Identify which cell holds the provided text, then report its (x, y) central coordinate. 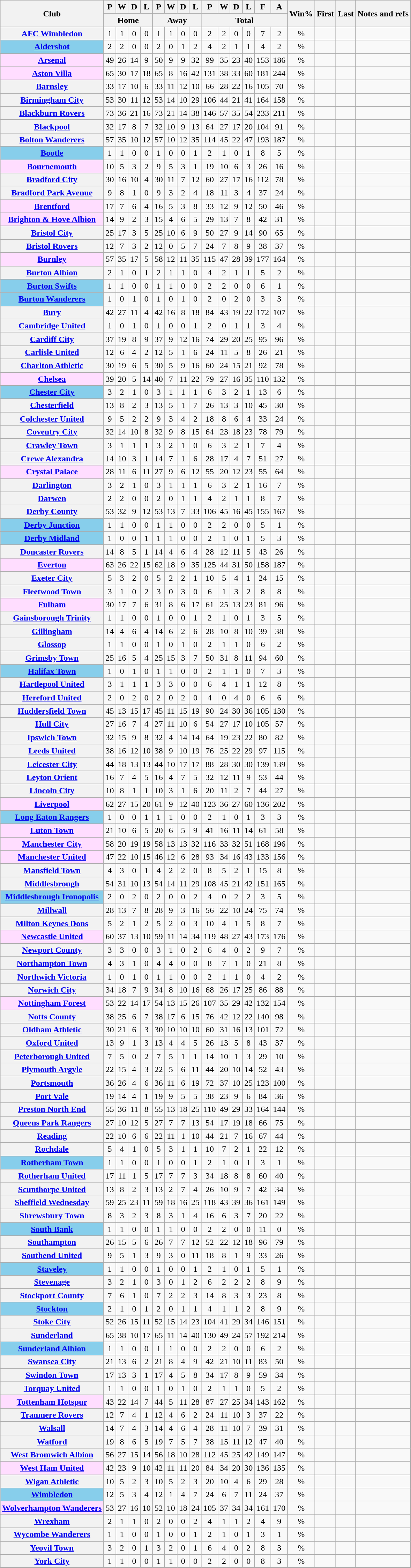
South Bank (52, 1229)
193 (263, 140)
Gillingham (52, 631)
70 (279, 87)
Derby Midland (52, 538)
Southampton (52, 1242)
Rochdale (52, 1149)
Tranmere Rovers (52, 1415)
Oxford United (52, 1043)
Torquay United (52, 1388)
Newcastle United (52, 937)
95 (263, 339)
Bradford Park Avenue (52, 193)
Portsmouth (52, 1083)
Southend United (52, 1256)
Home (128, 20)
Norwich City (52, 990)
Mansfield Town (52, 870)
92 (263, 365)
Stockton (52, 1309)
Peterborough United (52, 1056)
Crawley Town (52, 445)
Brentford (52, 206)
214 (279, 1335)
233 (263, 113)
Wigan Athletic (52, 1481)
Bury (52, 312)
Derby Junction (52, 525)
162 (279, 1402)
Hartlepool United (52, 684)
Barnsley (52, 87)
211 (279, 113)
125 (209, 565)
Crewe Alexandra (52, 459)
63 (110, 565)
West Ham United (52, 1468)
131 (209, 73)
Manchester United (52, 857)
81 (263, 605)
86 (263, 990)
172 (263, 312)
Brighton & Hove Albion (52, 220)
154 (279, 1003)
Arsenal (52, 60)
Ipswich Town (52, 737)
Middlesbrough (52, 884)
Colchester United (52, 419)
Port Vale (52, 1096)
Luton Town (52, 831)
Notts County (52, 1017)
155 (263, 512)
Leyton Orient (52, 777)
Wimbledon (52, 1495)
Aston Villa (52, 73)
Glossop (52, 645)
Yeovil Town (52, 1548)
Staveley (52, 1269)
68 (209, 990)
First (325, 14)
67 (263, 1136)
Manchester City (52, 844)
Sunderland (52, 1335)
Doncaster Rovers (52, 551)
A (279, 7)
170 (279, 1508)
Stoke City (52, 1322)
Chesterfield (52, 406)
Hereford United (52, 698)
Derby County (52, 512)
176 (279, 937)
Darwen (52, 498)
Long Eaton Rangers (52, 817)
Watford (52, 1442)
Preston North End (52, 1109)
Shrewsbury Town (52, 1216)
83 (263, 1362)
Chester City (52, 392)
114 (209, 140)
York City (52, 1561)
165 (279, 884)
153 (263, 60)
Lincoln City (52, 790)
Carlisle United (52, 352)
Tottenham Hotspur (52, 1402)
91 (279, 126)
118 (209, 1202)
Northampton Town (52, 963)
167 (279, 512)
Notes and refs (383, 14)
98 (279, 1017)
Scunthorpe United (52, 1189)
93 (209, 857)
Swansea City (52, 1362)
196 (279, 844)
Sheffield Wednesday (52, 1202)
156 (279, 857)
Wolverhampton Wanderers (52, 1508)
80 (263, 737)
Away (177, 20)
192 (263, 1335)
48 (224, 937)
Burton Albion (52, 273)
100 (279, 1083)
133 (263, 857)
Chelsea (52, 379)
Birmingham City (52, 100)
Total (244, 20)
140 (263, 1017)
Aldershot (52, 47)
Bradford City (52, 180)
Bristol Rovers (52, 246)
Liverpool (52, 804)
119 (209, 937)
Crystal Palace (52, 472)
Club (52, 14)
168 (263, 844)
Swindon Town (52, 1375)
173 (263, 937)
Queens Park Rangers (52, 1123)
Burnley (52, 259)
Charlton Athletic (52, 365)
244 (279, 73)
Bournemouth (52, 166)
Darlington (52, 485)
Nottingham Forest (52, 1003)
143 (263, 1402)
Bootle (52, 153)
Plymouth Argyle (52, 1070)
144 (279, 1109)
108 (209, 884)
177 (263, 259)
97 (263, 751)
AFC Wimbledon (52, 34)
181 (263, 73)
Stockport County (52, 1295)
Cambridge United (52, 326)
101 (263, 1030)
Milton Keynes Dons (52, 923)
Newport County (52, 950)
Gainsborough Trinity (52, 618)
Leeds United (52, 751)
82 (279, 737)
Blackpool (52, 126)
Coventry City (52, 432)
Walsall (52, 1428)
135 (279, 1468)
147 (279, 1455)
Cardiff City (52, 339)
Last (346, 14)
Fleetwood Town (52, 592)
Wrexham (52, 1521)
Burton Swifts (52, 286)
Reading (52, 1136)
Bristol City (52, 233)
202 (279, 804)
116 (209, 844)
87 (209, 1402)
99 (209, 60)
Sunderland Albion (52, 1348)
Halifax Town (52, 671)
186 (279, 60)
Hull City (52, 724)
Rotherham United (52, 1176)
F (263, 7)
Wycombe Wanderers (52, 1534)
Rotherham Town (52, 1162)
Bolton Wanderers (52, 140)
Win% (301, 14)
Grimsby Town (52, 658)
94 (263, 658)
Burton Wanderers (52, 299)
Fulham (52, 605)
Stevenage (52, 1282)
Blackburn Rovers (52, 113)
Everton (52, 565)
Northwich Victoria (52, 976)
Oldham Athletic (52, 1030)
Exeter City (52, 578)
West Bromwich Albion (52, 1455)
Middlesbrough Ironopolis (52, 897)
Leicester City (52, 764)
Millwall (52, 910)
Huddersfield Town (52, 711)
